Pinpoint the cell where the given text exists, returning its (X, Y) midpoint coordinate. 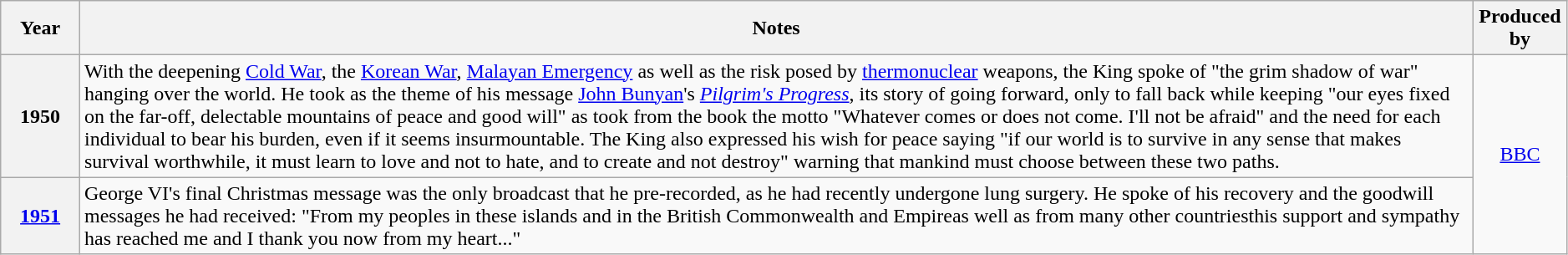
1951 (40, 216)
BBC (1520, 155)
1950 (40, 116)
Producedby (1520, 28)
Year (40, 28)
Notes (775, 28)
